Provide the (X, Y) coordinate of the cell's center where the given text is located.  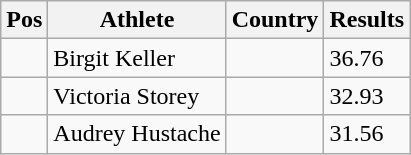
Results (367, 20)
Birgit Keller (137, 58)
Victoria Storey (137, 96)
Athlete (137, 20)
36.76 (367, 58)
Pos (24, 20)
Country (275, 20)
Audrey Hustache (137, 134)
31.56 (367, 134)
32.93 (367, 96)
